Output the [X, Y] coordinate of the center of the cell containing the given text.  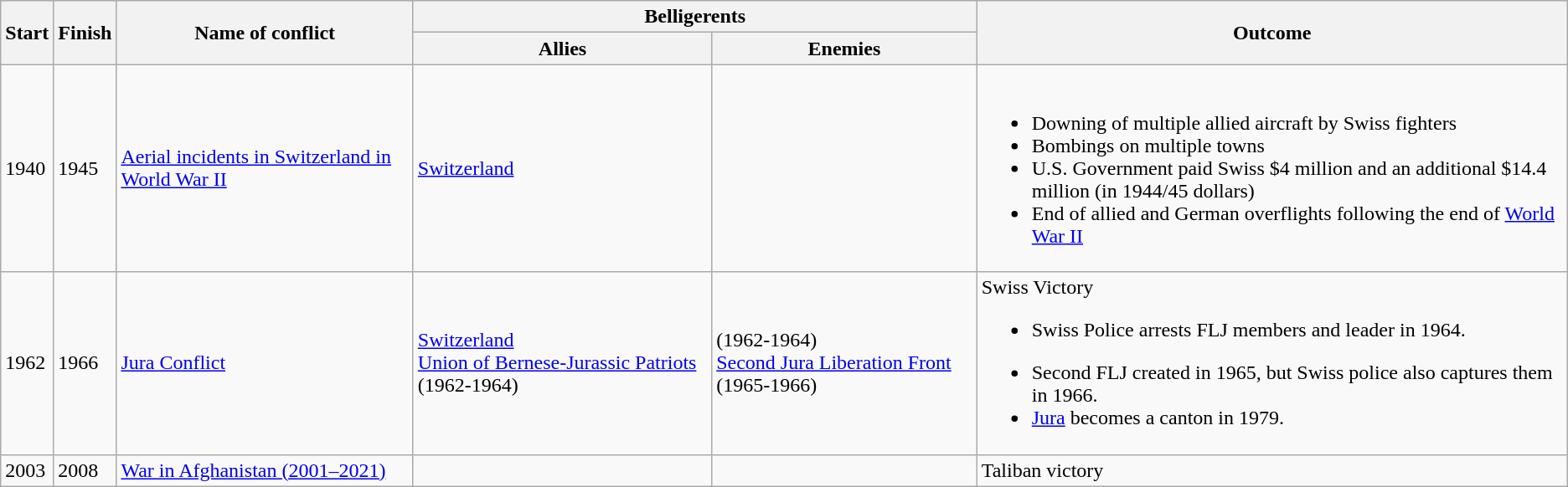
Enemies [844, 49]
Jura Conflict [265, 363]
Allies [562, 49]
1945 [85, 168]
Start [27, 33]
1940 [27, 168]
War in Afghanistan (2001–2021) [265, 470]
Taliban victory [1271, 470]
Switzerland [562, 168]
(1962-1964)Second Jura Liberation Front (1965-1966) [844, 363]
2003 [27, 470]
Name of conflict [265, 33]
Aerial incidents in Switzerland in World War II [265, 168]
Outcome [1271, 33]
Finish [85, 33]
1962 [27, 363]
1966 [85, 363]
SwitzerlandUnion of Bernese-Jurassic Patriots (1962-1964) [562, 363]
2008 [85, 470]
Belligerents [695, 17]
